Provide the (x, y) coordinate of the cell's center where the given text is located.  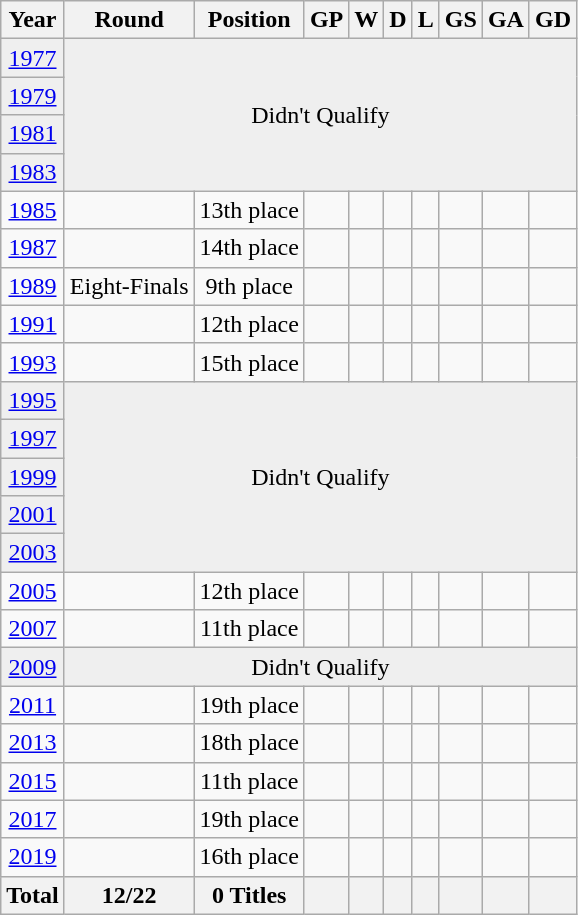
1985 (33, 210)
GD (552, 20)
2013 (33, 743)
L (426, 20)
2017 (33, 819)
Position (249, 20)
Year (33, 20)
2011 (33, 705)
GP (326, 20)
Eight-Finals (129, 286)
2005 (33, 591)
1983 (33, 172)
1999 (33, 477)
2015 (33, 781)
GS (460, 20)
D (398, 20)
16th place (249, 857)
1979 (33, 96)
Total (33, 895)
GA (506, 20)
1987 (33, 248)
1997 (33, 438)
1995 (33, 400)
Round (129, 20)
2009 (33, 667)
2001 (33, 515)
18th place (249, 743)
12/22 (129, 895)
2007 (33, 629)
1977 (33, 58)
0 Titles (249, 895)
9th place (249, 286)
2003 (33, 553)
13th place (249, 210)
1981 (33, 134)
2019 (33, 857)
W (366, 20)
1989 (33, 286)
1993 (33, 362)
1991 (33, 324)
14th place (249, 248)
15th place (249, 362)
